Detect which cell encompasses the target text, then output its (X, Y) center coordinate. 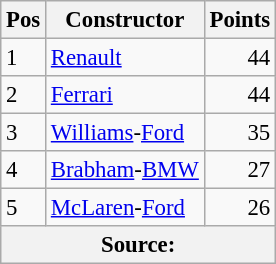
26 (240, 208)
Williams-Ford (126, 133)
3 (24, 133)
Renault (126, 58)
Brabham-BMW (126, 170)
Ferrari (126, 95)
Source: (138, 245)
Points (240, 20)
4 (24, 170)
Pos (24, 20)
McLaren-Ford (126, 208)
2 (24, 95)
5 (24, 208)
27 (240, 170)
35 (240, 133)
1 (24, 58)
Constructor (126, 20)
